Identify which cell holds the provided text, then report its (x, y) central coordinate. 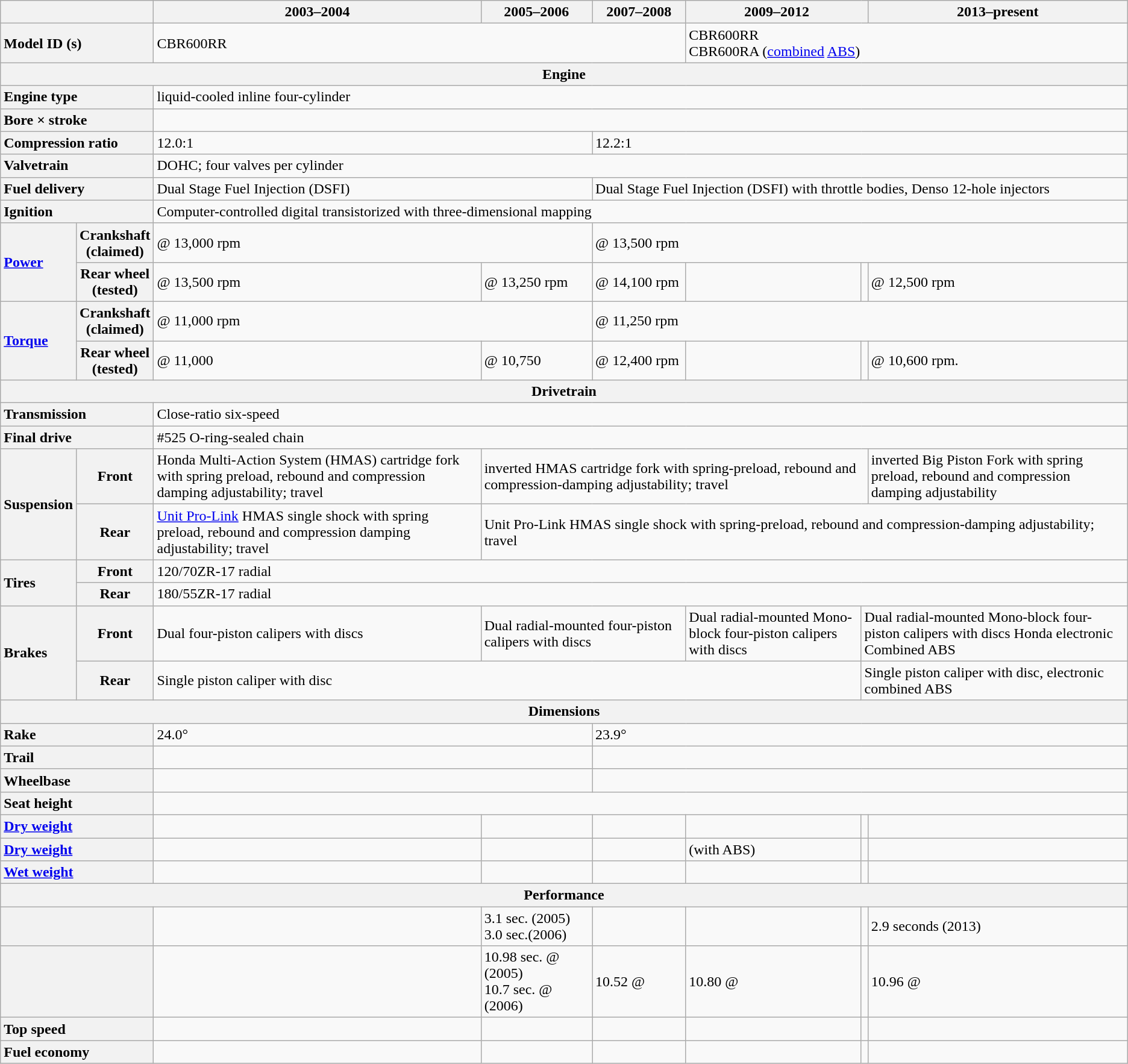
Performance (564, 895)
Compression ratio (77, 143)
Single piston caliper with disc, electronic combined ABS (994, 681)
Suspension (39, 504)
Brakes (39, 653)
#525 O-ring-sealed chain (641, 437)
Single piston caliper with disc (507, 681)
Top speed (77, 1029)
12.0:1 (373, 143)
Torque (39, 340)
10.52 @ (639, 982)
180/55ZR-17 radial (641, 594)
Rake (77, 734)
DOHC; four valves per cylinder (641, 166)
Engine type (77, 97)
3.1 sec. (2005)3.0 sec.(2006) (536, 927)
Ignition (77, 211)
Power (39, 262)
@ 11,000 rpm (373, 321)
@ 12,500 rpm (998, 282)
Dual radial-mounted four-piston calipers with discs (583, 633)
@ 10,750 (536, 360)
@ 12,400 rpm (639, 360)
Final drive (77, 437)
Dual Stage Fuel Injection (DSFI) with throttle bodies, Denso 12-hole injectors (860, 189)
2013–present (998, 12)
@ 14,100 rpm (639, 282)
Tires (39, 583)
Dimensions (564, 712)
CBR600RR (419, 43)
Seat height (77, 803)
Computer-controlled digital transistorized with three-dimensional mapping (641, 211)
Honda Multi-Action System (HMAS) cartridge fork with spring preload, rebound and compression damping adjustability; travel (317, 477)
Engine (564, 74)
(with ABS) (774, 849)
Close-ratio six-speed (641, 415)
@ 13,000 rpm (373, 242)
liquid-cooled inline four-cylinder (641, 97)
CBR600RRCBR600RA (combined ABS) (907, 43)
2007–2008 (639, 12)
10.80 @ (774, 982)
10.96 @ (998, 982)
Valvetrain (77, 166)
Unit Pro-Link HMAS single shock with spring preload, rebound and compression damping adjustability; travel (317, 532)
2003–2004 (317, 12)
2.9 seconds (2013) (998, 927)
Wheelbase (77, 780)
@ 13,250 rpm (536, 282)
10.98 sec. @ (2005)10.7 sec. @ (2006) (536, 982)
Dual radial-mounted Mono-block four-piston calipers with discs Honda electronic Combined ABS (994, 633)
inverted Big Piston Fork with spring preload, rebound and compression damping adjustability (998, 477)
Wet weight (77, 872)
24.0° (373, 734)
Trail (77, 757)
@ 11,000 (317, 360)
@ 11,250 rpm (860, 321)
2005–2006 (536, 12)
Unit Pro-Link HMAS single shock with spring-preload, rebound and compression-damping adjustability; travel (804, 532)
@ 10,600 rpm. (998, 360)
Fuel delivery (77, 189)
23.9° (860, 734)
120/70ZR-17 radial (641, 571)
12.2:1 (860, 143)
Drivetrain (564, 392)
2009–2012 (777, 12)
Transmission (77, 415)
Dual radial-mounted Mono-block four-piston calipers with discs (774, 633)
Bore × stroke (77, 120)
Fuel economy (77, 1052)
Model ID (s) (77, 43)
inverted HMAS cartridge fork with spring-preload, rebound and compression-damping adjustability; travel (674, 477)
Dual Stage Fuel Injection (DSFI) (373, 189)
Dual four-piston calipers with discs (317, 633)
